Detect which cell encompasses the target text, then output its (x, y) center coordinate. 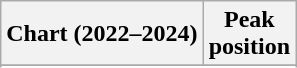
Peakposition (249, 34)
Chart (2022–2024) (102, 34)
